From the cell containing the given text, extract its center point as [x, y] coordinate. 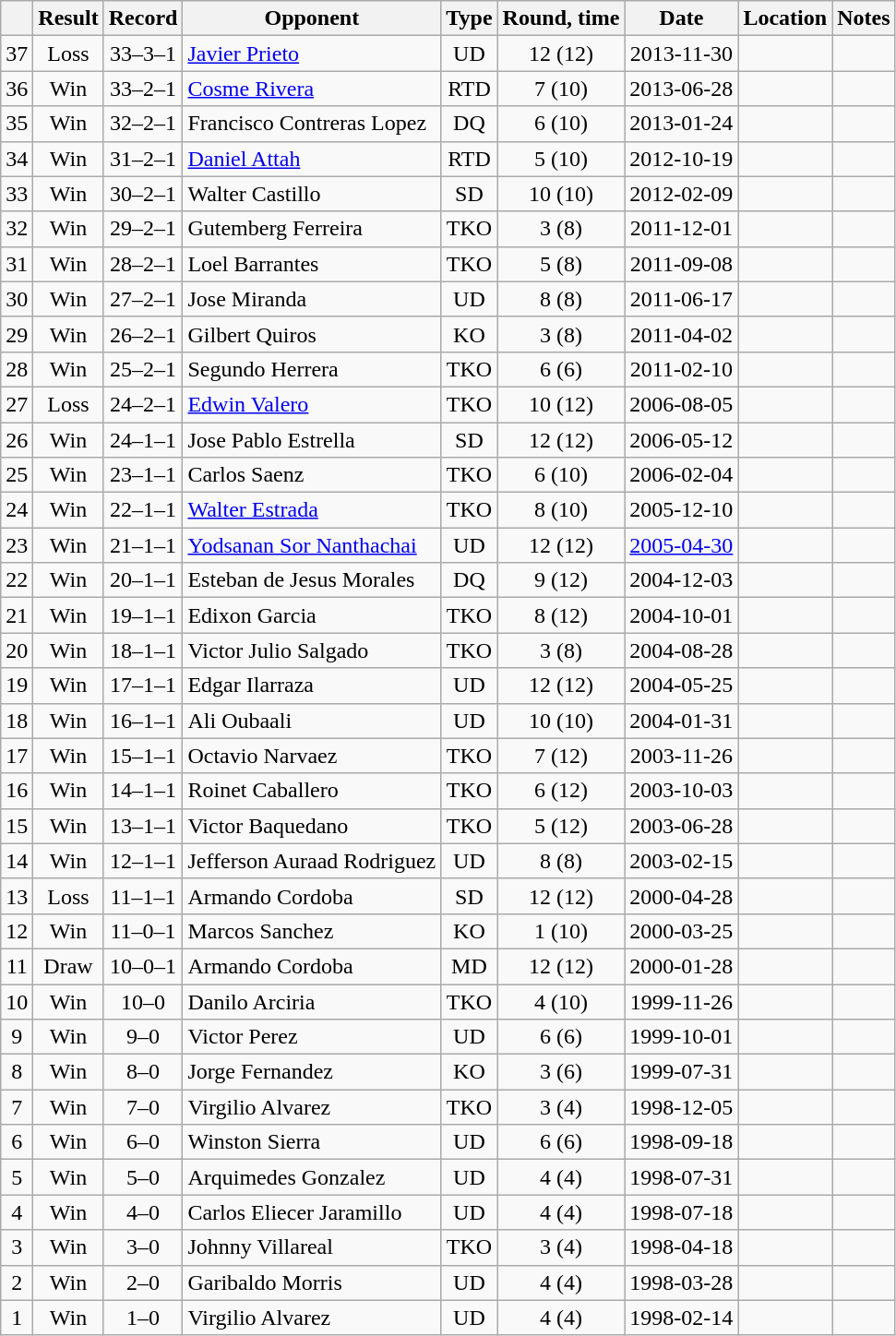
MD [469, 966]
Arquimedes Gonzalez [312, 1177]
15 [17, 826]
32 [17, 229]
Record [143, 18]
Draw [68, 966]
36 [17, 89]
4–0 [143, 1212]
16 [17, 791]
1998-07-31 [681, 1177]
34 [17, 159]
Loel Barrantes [312, 264]
2004-12-03 [681, 580]
9 [17, 1037]
2006-08-05 [681, 404]
2004-10-01 [681, 615]
Gutemberg Ferreira [312, 229]
5–0 [143, 1177]
3–0 [143, 1247]
31–2–1 [143, 159]
6 (12) [561, 791]
21–1–1 [143, 545]
20 [17, 650]
Jorge Fernandez [312, 1072]
9–0 [143, 1037]
2011-02-10 [681, 369]
Victor Perez [312, 1037]
Walter Estrada [312, 510]
Carlos Saenz [312, 475]
5 (8) [561, 264]
2006-02-04 [681, 475]
2013-06-28 [681, 89]
2–0 [143, 1282]
12 [17, 931]
28 [17, 369]
2004-05-25 [681, 686]
4 (10) [561, 1001]
24–2–1 [143, 404]
Victor Baquedano [312, 826]
12–1–1 [143, 861]
1998-09-18 [681, 1142]
Octavio Narvaez [312, 756]
10–0 [143, 1001]
Carlos Eliecer Jaramillo [312, 1212]
37 [17, 54]
5 [17, 1177]
31 [17, 264]
7–0 [143, 1107]
1998-04-18 [681, 1247]
2000-04-28 [681, 896]
1999-10-01 [681, 1037]
1999-11-26 [681, 1001]
Segundo Herrera [312, 369]
26 [17, 440]
2 [17, 1282]
Victor Julio Salgado [312, 650]
33 [17, 194]
7 [17, 1107]
33–3–1 [143, 54]
Marcos Sanchez [312, 931]
13 [17, 896]
11–0–1 [143, 931]
2013-01-24 [681, 124]
26–2–1 [143, 334]
Edgar Ilarraza [312, 686]
29–2–1 [143, 229]
2003-06-28 [681, 826]
35 [17, 124]
17 [17, 756]
2000-03-25 [681, 931]
14 [17, 861]
2006-05-12 [681, 440]
Type [469, 18]
1998-02-14 [681, 1318]
2011-12-01 [681, 229]
Yodsanan Sor Nanthachai [312, 545]
Jose Pablo Estrella [312, 440]
Winston Sierra [312, 1142]
2004-08-28 [681, 650]
11 [17, 966]
Cosme Rivera [312, 89]
Ali Oubaali [312, 721]
Edixon Garcia [312, 615]
Francisco Contreras Lopez [312, 124]
21 [17, 615]
23 [17, 545]
18 [17, 721]
33–2–1 [143, 89]
24 [17, 510]
Daniel Attah [312, 159]
14–1–1 [143, 791]
2012-10-19 [681, 159]
10 [17, 1001]
2011-04-02 [681, 334]
2012-02-09 [681, 194]
25 [17, 475]
Javier Prieto [312, 54]
10 (12) [561, 404]
30 [17, 299]
2011-09-08 [681, 264]
6 [17, 1142]
8 [17, 1072]
27 [17, 404]
Jefferson Auraad Rodriguez [312, 861]
8 (12) [561, 615]
Round, time [561, 18]
8–0 [143, 1072]
20–1–1 [143, 580]
2013-11-30 [681, 54]
5 (12) [561, 826]
Location [785, 18]
1999-07-31 [681, 1072]
23–1–1 [143, 475]
28–2–1 [143, 264]
1998-07-18 [681, 1212]
22–1–1 [143, 510]
18–1–1 [143, 650]
8 (10) [561, 510]
6–0 [143, 1142]
2004-01-31 [681, 721]
13–1–1 [143, 826]
16–1–1 [143, 721]
Date [681, 18]
5 (10) [561, 159]
Garibaldo Morris [312, 1282]
2005-04-30 [681, 545]
Esteban de Jesus Morales [312, 580]
2003-02-15 [681, 861]
29 [17, 334]
2005-12-10 [681, 510]
19–1–1 [143, 615]
19 [17, 686]
7 (10) [561, 89]
3 [17, 1247]
7 (12) [561, 756]
Notes [864, 18]
Walter Castillo [312, 194]
Johnny Villareal [312, 1247]
11–1–1 [143, 896]
32–2–1 [143, 124]
15–1–1 [143, 756]
25–2–1 [143, 369]
3 (6) [561, 1072]
4 [17, 1212]
Gilbert Quiros [312, 334]
1998-12-05 [681, 1107]
1998-03-28 [681, 1282]
1–0 [143, 1318]
2003-11-26 [681, 756]
1 (10) [561, 931]
22 [17, 580]
9 (12) [561, 580]
Edwin Valero [312, 404]
27–2–1 [143, 299]
1 [17, 1318]
2003-10-03 [681, 791]
Opponent [312, 18]
Jose Miranda [312, 299]
10–0–1 [143, 966]
24–1–1 [143, 440]
17–1–1 [143, 686]
2011-06-17 [681, 299]
30–2–1 [143, 194]
Result [68, 18]
Roinet Caballero [312, 791]
2000-01-28 [681, 966]
Danilo Arciria [312, 1001]
